Scan for the cell matching the given text and deliver its [X, Y] coordinate at center. 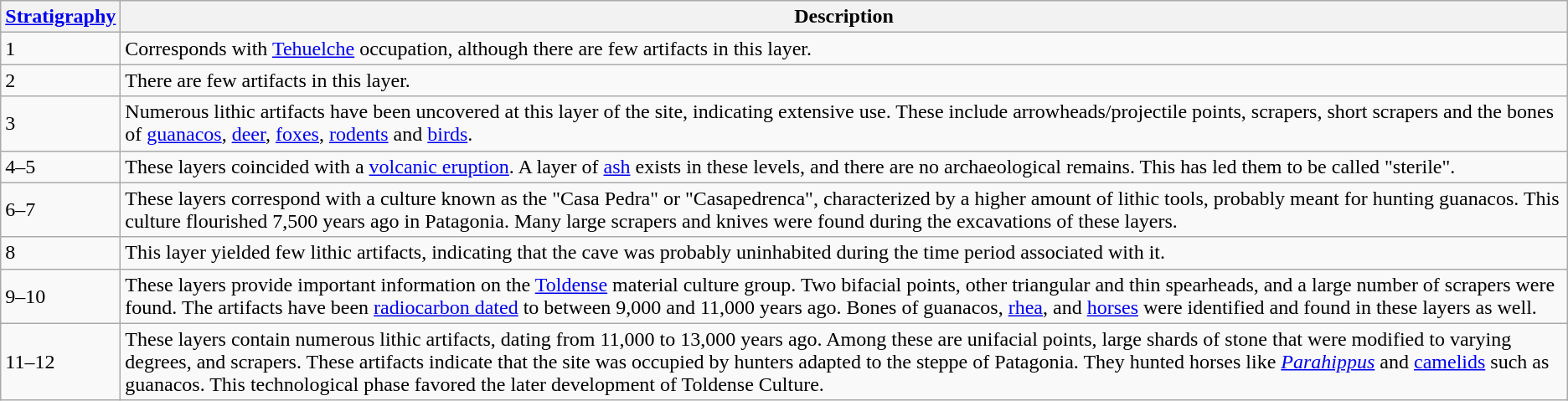
1 [60, 49]
This layer yielded few lithic artifacts, indicating that the cave was probably uninhabited during the time period associated with it. [844, 253]
8 [60, 253]
2 [60, 80]
Description [844, 17]
9–10 [60, 296]
11–12 [60, 362]
Stratigraphy [60, 17]
3 [60, 124]
Corresponds with Tehuelche occupation, although there are few artifacts in this layer. [844, 49]
6–7 [60, 209]
4–5 [60, 167]
There are few artifacts in this layer. [844, 80]
